Identify which cell holds the provided text, then report its (X, Y) central coordinate. 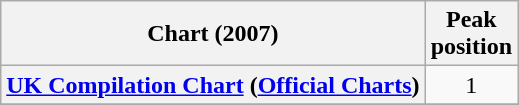
Peakposition (471, 34)
Chart (2007) (213, 34)
UK Compilation Chart (Official Charts) (213, 85)
1 (471, 85)
